Return the [x, y] coordinate for the center point of the cell that contains the specified text.  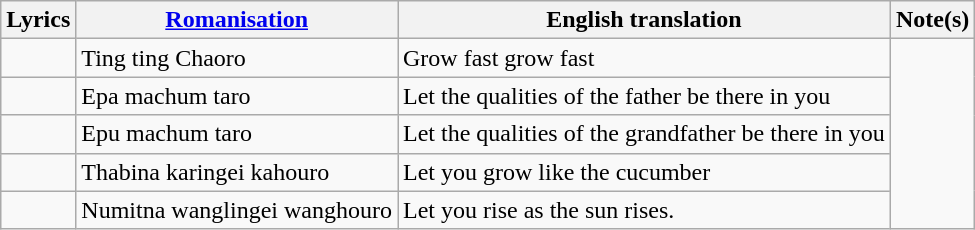
Romanisation [237, 20]
Let the qualities of the grandfather be there in you [644, 134]
Thabina karingei kahouro [237, 172]
Let the qualities of the father be there in you [644, 96]
Numitna wanglingei wanghouro [237, 210]
Epu machum taro [237, 134]
Note(s) [932, 20]
Let you grow like the cucumber [644, 172]
Lyrics [38, 20]
Epa machum taro [237, 96]
Ting ting Chaoro [237, 58]
Grow fast grow fast [644, 58]
Let you rise as the sun rises. [644, 210]
English translation [644, 20]
